Determine the [X, Y] coordinate at the center of the cell enclosing the given text.  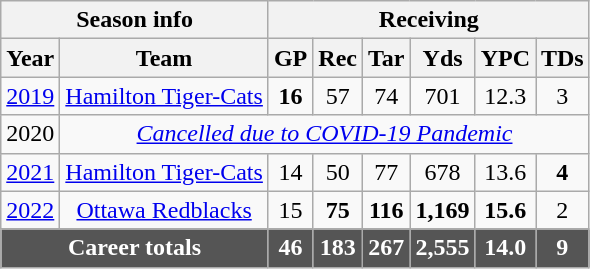
15.6 [505, 210]
50 [338, 172]
Team [164, 58]
15 [290, 210]
Ottawa Redblacks [164, 210]
701 [442, 96]
Tar [387, 58]
14.0 [505, 248]
57 [338, 96]
Rec [338, 58]
Receiving [428, 20]
9 [563, 248]
2 [563, 210]
2,555 [442, 248]
46 [290, 248]
13.6 [505, 172]
75 [338, 210]
74 [387, 96]
YPC [505, 58]
3 [563, 96]
2021 [30, 172]
2019 [30, 96]
116 [387, 210]
TDs [563, 58]
2022 [30, 210]
183 [338, 248]
Season info [135, 20]
4 [563, 172]
12.3 [505, 96]
267 [387, 248]
GP [290, 58]
678 [442, 172]
2020 [30, 134]
Year [30, 58]
Yds [442, 58]
77 [387, 172]
Career totals [135, 248]
1,169 [442, 210]
Cancelled due to COVID-19 Pandemic [324, 134]
16 [290, 96]
14 [290, 172]
